Provide the [x, y] coordinate of the cell's center where the given text is located.  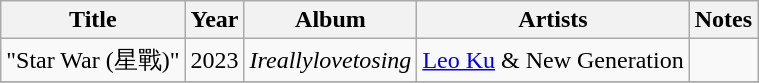
Ireallylovetosing [330, 60]
Artists [553, 20]
Leo Ku & New Generation [553, 60]
2023 [214, 60]
Year [214, 20]
Album [330, 20]
Notes [723, 20]
"Star War (星戰)" [93, 60]
Title [93, 20]
